Output the [x, y] coordinate of the center of the cell containing the given text.  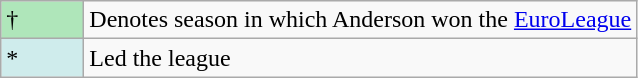
Denotes season in which Anderson won the EuroLeague [360, 20]
† [42, 20]
* [42, 58]
Led the league [360, 58]
